Output the [x, y] coordinate of the center of the cell containing the given text.  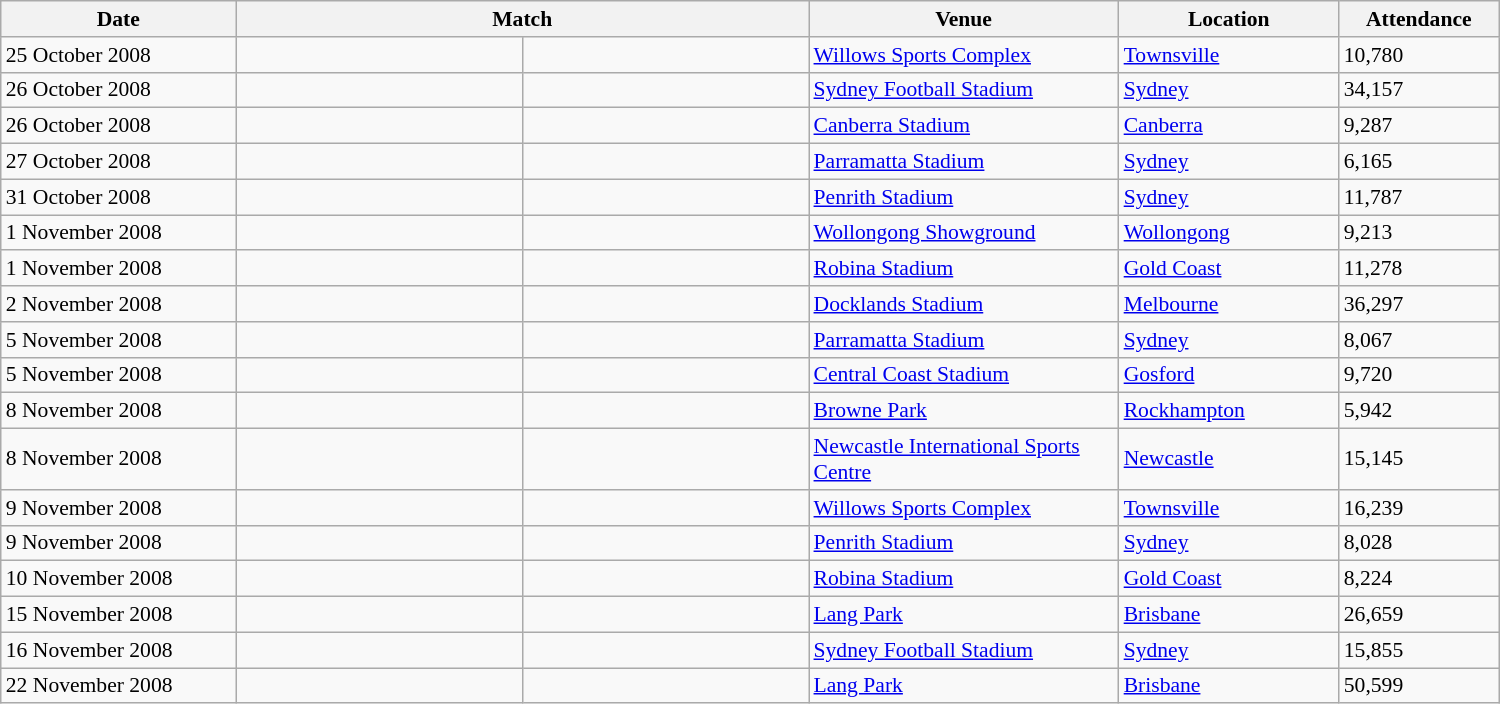
16 November 2008 [118, 650]
Gosford [1229, 375]
Newcastle International Sports Centre [963, 460]
5,942 [1419, 411]
Match [522, 19]
25 October 2008 [118, 55]
27 October 2008 [118, 162]
Melbourne [1229, 304]
50,599 [1419, 686]
Canberra [1229, 126]
Venue [963, 19]
10 November 2008 [118, 579]
15 November 2008 [118, 615]
Date [118, 19]
Rockhampton [1229, 411]
Newcastle [1229, 460]
15,855 [1419, 650]
Central Coast Stadium [963, 375]
11,787 [1419, 197]
31 October 2008 [118, 197]
9,287 [1419, 126]
15,145 [1419, 460]
Docklands Stadium [963, 304]
9,720 [1419, 375]
11,278 [1419, 269]
8,028 [1419, 543]
Wollongong [1229, 233]
9,213 [1419, 233]
16,239 [1419, 508]
36,297 [1419, 304]
8,067 [1419, 340]
2 November 2008 [118, 304]
26,659 [1419, 615]
34,157 [1419, 90]
22 November 2008 [118, 686]
8,224 [1419, 579]
Browne Park [963, 411]
Attendance [1419, 19]
Wollongong Showground [963, 233]
6,165 [1419, 162]
10,780 [1419, 55]
Canberra Stadium [963, 126]
Location [1229, 19]
